Pinpoint the cell where the given text exists, returning its (X, Y) midpoint coordinate. 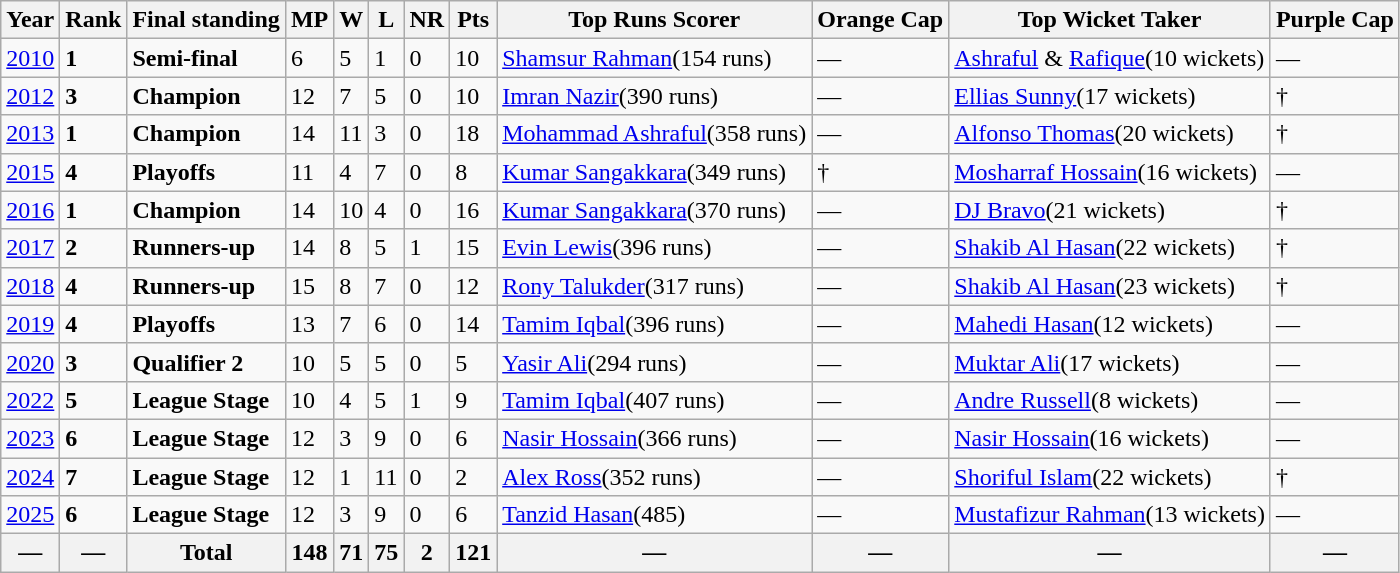
Final standing (206, 20)
Tamim Iqbal(396 runs) (654, 324)
Rank (94, 20)
Total (206, 553)
2015 (30, 172)
2013 (30, 134)
MP (309, 20)
Rony Talukder(317 runs) (654, 286)
Qualifier 2 (206, 362)
16 (474, 210)
Ellias Sunny(17 wickets) (1110, 96)
18 (474, 134)
2016 (30, 210)
2022 (30, 400)
71 (352, 553)
Semi-final (206, 58)
Mohammad Ashraful(358 runs) (654, 134)
Purple Cap (1334, 20)
Nasir Hossain(16 wickets) (1110, 438)
Tamim Iqbal(407 runs) (654, 400)
13 (309, 324)
2018 (30, 286)
2020 (30, 362)
Shamsur Rahman(154 runs) (654, 58)
Muktar Ali(17 wickets) (1110, 362)
121 (474, 553)
2025 (30, 515)
75 (386, 553)
Pts (474, 20)
Mosharraf Hossain(16 wickets) (1110, 172)
Kumar Sangakkara(370 runs) (654, 210)
2010 (30, 58)
Top Wicket Taker (1110, 20)
Mahedi Hasan(12 wickets) (1110, 324)
Year (30, 20)
Alfonso Thomas(20 wickets) (1110, 134)
NR (427, 20)
2012 (30, 96)
Nasir Hossain(366 runs) (654, 438)
2017 (30, 248)
Alex Ross(352 runs) (654, 477)
Andre Russell(8 wickets) (1110, 400)
Shakib Al Hasan(22 wickets) (1110, 248)
Top Runs Scorer (654, 20)
Orange Cap (880, 20)
Tanzid Hasan(485) (654, 515)
2024 (30, 477)
Mustafizur Rahman(13 wickets) (1110, 515)
L (386, 20)
Evin Lewis(396 runs) (654, 248)
Yasir Ali(294 runs) (654, 362)
Shoriful Islam(22 wickets) (1110, 477)
148 (309, 553)
DJ Bravo(21 wickets) (1110, 210)
Shakib Al Hasan(23 wickets) (1110, 286)
Ashraful & Rafique(10 wickets) (1110, 58)
Kumar Sangakkara(349 runs) (654, 172)
2023 (30, 438)
2019 (30, 324)
W (352, 20)
Imran Nazir(390 runs) (654, 96)
